Return the [x, y] coordinate for the center point of the cell that contains the specified text.  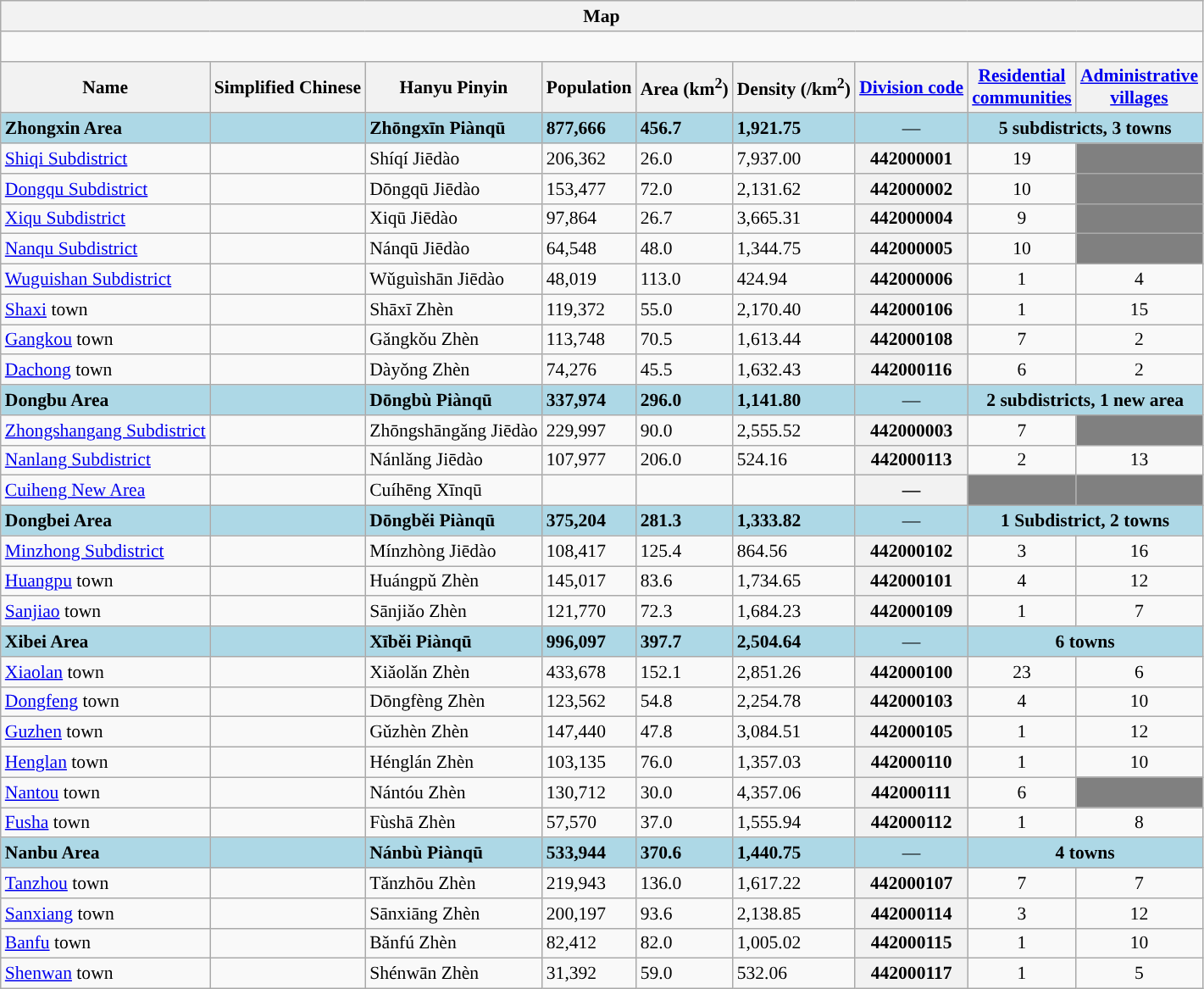
442000101 [912, 581]
370.6 [685, 853]
424.94 [794, 280]
296.0 [685, 400]
Hénglán Zhèn [454, 763]
Nánbù Piànqū [454, 853]
Dōngfèng Zhèn [454, 702]
2,138.85 [794, 914]
130,712 [590, 792]
5 [1139, 974]
2,504.64 [794, 642]
Map [602, 16]
Gǔzhèn Zhèn [454, 732]
Dachong town [105, 370]
442000112 [912, 823]
Division code [912, 86]
219,943 [590, 883]
82.0 [685, 943]
23 [1022, 672]
442000110 [912, 763]
Sānxiāng Zhèn [454, 914]
Cuíhēng Xīnqū [454, 491]
442000115 [912, 943]
Dongfeng town [105, 702]
Nánlǎng Jiēdào [454, 460]
1,333.82 [794, 521]
Xīběi Piànqū [454, 642]
2,170.40 [794, 309]
103,135 [590, 763]
125.4 [685, 551]
442000004 [912, 219]
1,684.23 [794, 612]
Nántóu Zhèn [454, 792]
74,276 [590, 370]
Nantou town [105, 792]
Bǎnfú Zhèn [454, 943]
2,851.26 [794, 672]
442000006 [912, 280]
442000107 [912, 883]
Dōngqū Jiēdào [454, 189]
442000108 [912, 340]
Xiqū Jiēdào [454, 219]
Xiqu Subdistrict [105, 219]
Gǎngkǒu Zhèn [454, 340]
375,204 [590, 521]
Shaxi town [105, 309]
Sanjiao town [105, 612]
59.0 [685, 974]
442000109 [912, 612]
26.7 [685, 219]
Shíqí Jiēdào [454, 158]
2,254.78 [794, 702]
119,372 [590, 309]
442000002 [912, 189]
996,097 [590, 642]
Dongqu Subdistrict [105, 189]
Gangkou town [105, 340]
Area (km2) [685, 86]
57,570 [590, 823]
200,197 [590, 914]
2,555.52 [794, 431]
30.0 [685, 792]
153,477 [590, 189]
Zhongxin Area [105, 129]
337,974 [590, 400]
19 [1022, 158]
1,440.75 [794, 853]
45.5 [685, 370]
442000003 [912, 431]
1,141.80 [794, 400]
Zhōngshāngǎng Jiēdào [454, 431]
97,864 [590, 219]
442000106 [912, 309]
Nánqū Jiēdào [454, 249]
442000116 [912, 370]
Xiǎolǎn Zhèn [454, 672]
533,944 [590, 853]
Residential communities [1022, 86]
442000100 [912, 672]
1,357.03 [794, 763]
442000105 [912, 732]
Wuguishan Subdistrict [105, 280]
1,344.75 [794, 249]
7,937.00 [794, 158]
1,734.65 [794, 581]
83.6 [685, 581]
864.56 [794, 551]
54.8 [685, 702]
108,417 [590, 551]
Cuiheng New Area [105, 491]
48.0 [685, 249]
Nanbu Area [105, 853]
Tanzhou town [105, 883]
Shénwān Zhèn [454, 974]
Shenwan town [105, 974]
Name [105, 86]
Banfu town [105, 943]
Dàyǒng Zhèn [454, 370]
442000114 [912, 914]
6 towns [1085, 642]
3,084.51 [794, 732]
121,770 [590, 612]
281.3 [685, 521]
442000113 [912, 460]
136.0 [685, 883]
1,617.22 [794, 883]
Nanqu Subdistrict [105, 249]
Xiaolan town [105, 672]
Nanlang Subdistrict [105, 460]
15 [1139, 309]
1,613.44 [794, 340]
9 [1022, 219]
2 subdistricts, 1 new area [1085, 400]
31,392 [590, 974]
397.7 [685, 642]
Population [590, 86]
Guzhen town [105, 732]
206,362 [590, 158]
113.0 [685, 280]
147,440 [590, 732]
5 subdistricts, 3 towns [1085, 129]
145,017 [590, 581]
Zhōngxīn Piànqū [454, 129]
206.0 [685, 460]
Zhongshangang Subdistrict [105, 431]
82,412 [590, 943]
72.0 [685, 189]
Hanyu Pinyin [454, 86]
1,921.75 [794, 129]
Henglan town [105, 763]
Dōngběi Piànqū [454, 521]
90.0 [685, 431]
442000005 [912, 249]
Xibei Area [105, 642]
8 [1139, 823]
Huángpǔ Zhèn [454, 581]
524.16 [794, 460]
442000001 [912, 158]
Mínzhòng Jiēdào [454, 551]
877,666 [590, 129]
Wǔguìshān Jiēdào [454, 280]
72.3 [685, 612]
70.5 [685, 340]
152.1 [685, 672]
Simplified Chinese [288, 86]
3,665.31 [794, 219]
Administrative villages [1139, 86]
Dōngbù Piànqū [454, 400]
37.0 [685, 823]
123,562 [590, 702]
Fùshā Zhèn [454, 823]
Tǎnzhōu Zhèn [454, 883]
433,678 [590, 672]
Sānjiǎo Zhèn [454, 612]
48,019 [590, 280]
107,977 [590, 460]
16 [1139, 551]
1,005.02 [794, 943]
Dongbei Area [105, 521]
229,997 [590, 431]
13 [1139, 460]
Dongbu Area [105, 400]
Minzhong Subdistrict [105, 551]
2,131.62 [794, 189]
442000111 [912, 792]
Shiqi Subdistrict [105, 158]
456.7 [685, 129]
Fusha town [105, 823]
93.6 [685, 914]
47.8 [685, 732]
26.0 [685, 158]
Density (/km2) [794, 86]
532.06 [794, 974]
55.0 [685, 309]
113,748 [590, 340]
76.0 [685, 763]
4 towns [1085, 853]
442000102 [912, 551]
442000117 [912, 974]
Huangpu town [105, 581]
4,357.06 [794, 792]
442000103 [912, 702]
64,548 [590, 249]
Sanxiang town [105, 914]
1,632.43 [794, 370]
1 Subdistrict, 2 towns [1085, 521]
1,555.94 [794, 823]
Shāxī Zhèn [454, 309]
